Return (X, Y) of the center of cell containing provided text 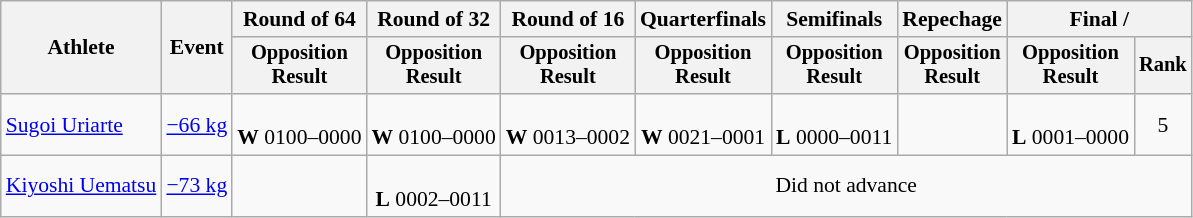
Semifinals (834, 19)
Round of 16 (568, 19)
Kiyoshi Uematsu (82, 186)
Round of 32 (433, 19)
L 0002–0011 (433, 186)
5 (1163, 124)
Sugoi Uriarte (82, 124)
−66 kg (196, 124)
Round of 64 (299, 19)
Repechage (952, 19)
W 0021–0001 (703, 124)
Did not advance (846, 186)
Athlete (82, 48)
Rank (1163, 66)
Event (196, 48)
Quarterfinals (703, 19)
W 0013–0002 (568, 124)
Final / (1100, 19)
−73 kg (196, 186)
L 0001–0000 (1070, 124)
L 0000–0011 (834, 124)
